Return [X, Y] of the center of cell containing provided text 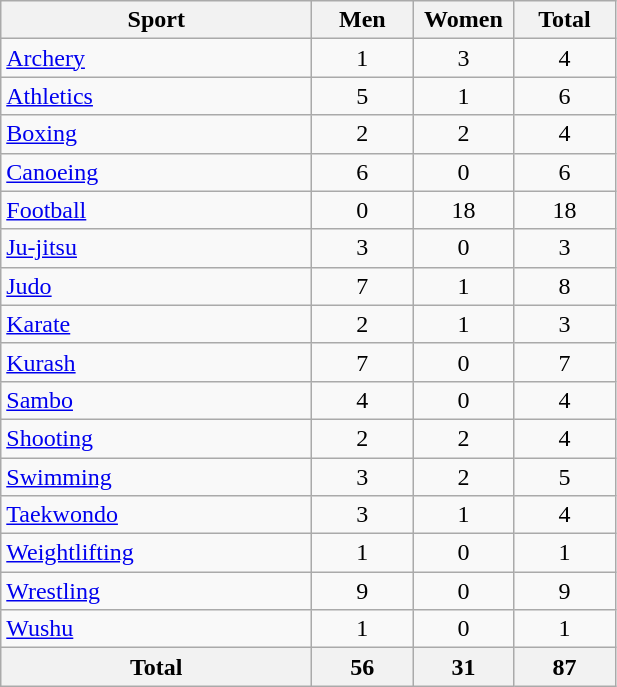
Athletics [156, 96]
Football [156, 210]
Swimming [156, 477]
Sambo [156, 400]
31 [464, 667]
Kurash [156, 362]
8 [564, 286]
Judo [156, 286]
Weightlifting [156, 553]
Wushu [156, 629]
56 [362, 667]
87 [564, 667]
Women [464, 20]
Men [362, 20]
Boxing [156, 134]
Shooting [156, 438]
Taekwondo [156, 515]
Sport [156, 20]
Wrestling [156, 591]
Ju-jitsu [156, 248]
Archery [156, 58]
Canoeing [156, 172]
Karate [156, 324]
